For the text-containing cell, return its midpoint in (X, Y) coordinate format. 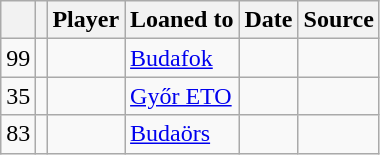
Budafok (182, 58)
99 (18, 58)
Győr ETO (182, 96)
Date (268, 20)
Source (338, 20)
35 (18, 96)
Loaned to (182, 20)
83 (18, 134)
Budaörs (182, 134)
Player (86, 20)
